Determine the (X, Y) coordinate at the center of the cell enclosing the given text.  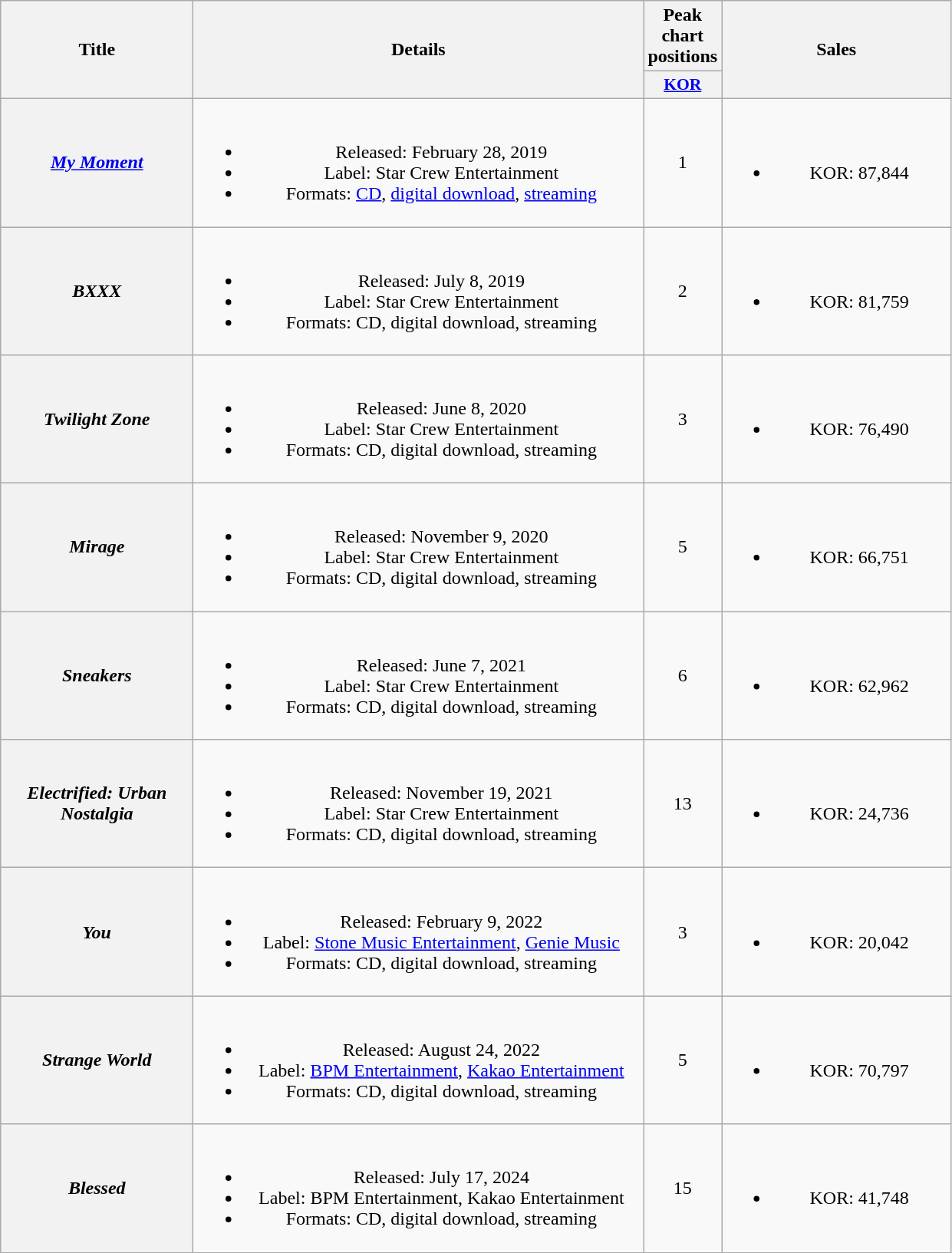
Peak chart positions (683, 36)
1 (683, 163)
Released: November 9, 2020Label: Star Crew EntertainmentFormats: CD, digital download, streaming (419, 548)
Released: July 17, 2024Label: BPM Entertainment, Kakao EntertainmentFormats: CD, digital download, streaming (419, 1188)
Strange World (97, 1060)
KOR: 20,042 (836, 932)
Released: November 19, 2021Label: Star Crew EntertainmentFormats: CD, digital download, streaming (419, 804)
Twilight Zone (97, 419)
KOR: 81,759 (836, 292)
KOR: 41,748 (836, 1188)
13 (683, 804)
Sneakers (97, 675)
Mirage (97, 548)
Released: February 9, 2022Label: Stone Music Entertainment, Genie MusicFormats: CD, digital download, streaming (419, 932)
KOR (683, 85)
BXXX (97, 292)
My Moment (97, 163)
KOR: 24,736 (836, 804)
Title (97, 50)
15 (683, 1188)
6 (683, 675)
KOR: 70,797 (836, 1060)
KOR: 66,751 (836, 548)
Blessed (97, 1188)
KOR: 76,490 (836, 419)
Released: July 8, 2019Label: Star Crew EntertainmentFormats: CD, digital download, streaming (419, 292)
You (97, 932)
Released: June 8, 2020Label: Star Crew EntertainmentFormats: CD, digital download, streaming (419, 419)
Electrified: Urban Nostalgia (97, 804)
Released: August 24, 2022Label: BPM Entertainment, Kakao EntertainmentFormats: CD, digital download, streaming (419, 1060)
Released: February 28, 2019Label: Star Crew EntertainmentFormats: CD, digital download, streaming (419, 163)
KOR: 87,844 (836, 163)
2 (683, 292)
Sales (836, 50)
Released: June 7, 2021Label: Star Crew EntertainmentFormats: CD, digital download, streaming (419, 675)
KOR: 62,962 (836, 675)
Details (419, 50)
